Pinpoint the cell where the given text exists, returning its [X, Y] midpoint coordinate. 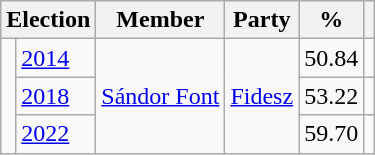
59.70 [332, 134]
Election [48, 20]
2014 [56, 58]
53.22 [332, 96]
Member [160, 20]
% [332, 20]
50.84 [332, 58]
2018 [56, 96]
Fidesz [262, 96]
Party [262, 20]
Sándor Font [160, 96]
2022 [56, 134]
